For the text-containing cell, return its midpoint in (X, Y) coordinate format. 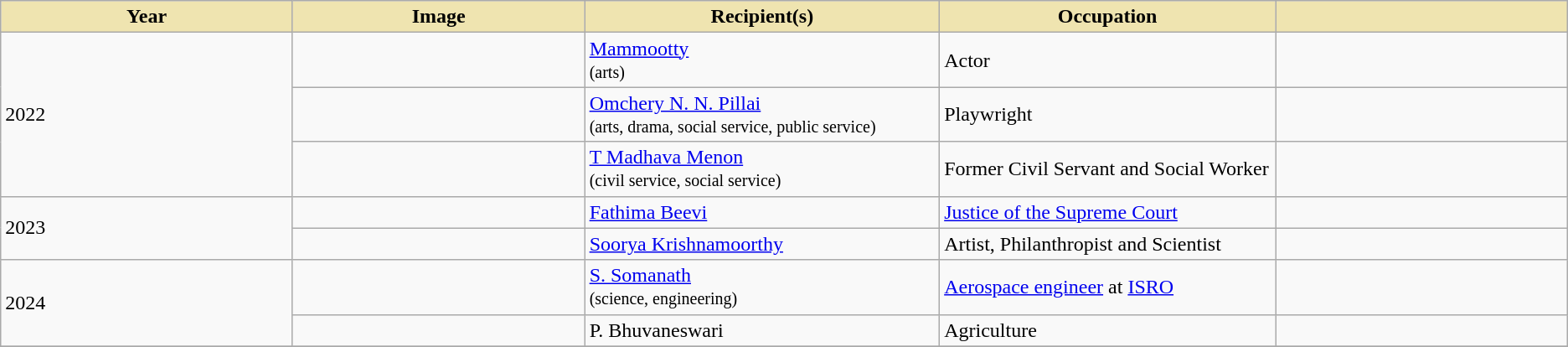
Justice of the Supreme Court (1107, 212)
T Madhava Menon(civil service, social service) (762, 169)
Former Civil Servant and Social Worker (1107, 169)
Agriculture (1107, 330)
Artist, Philanthropist and Scientist (1107, 244)
Mammootty(arts) (762, 60)
Aerospace engineer at ISRO (1107, 287)
Image (439, 17)
Actor (1107, 60)
Playwright (1107, 114)
Fathima Beevi (762, 212)
2023 (147, 228)
Omchery N. N. Pillai(arts, drama, social service, public service) (762, 114)
Occupation (1107, 17)
S. Somanath(science, engineering) (762, 287)
Year (147, 17)
Recipient(s) (762, 17)
2024 (147, 303)
P. Bhuvaneswari (762, 330)
Soorya Krishnamoorthy (762, 244)
2022 (147, 114)
